Return (X, Y) of the center of cell containing provided text 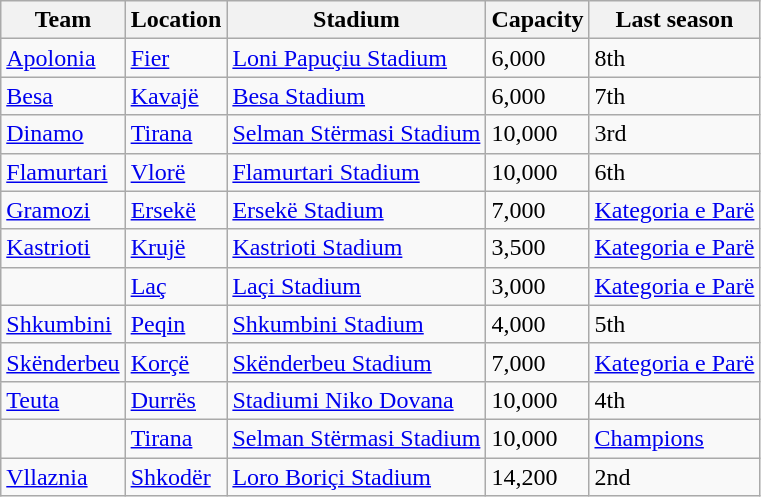
Location (176, 20)
Champions (674, 438)
Gramozi (63, 210)
Team (63, 20)
5th (674, 324)
Durrës (176, 400)
Peqin (176, 324)
Dinamo (63, 134)
Stadiumi Niko Dovana (356, 400)
Vlorë (176, 172)
Kastrioti (63, 248)
3,000 (538, 286)
Ersekë (176, 210)
Besa (63, 96)
Krujë (176, 248)
Flamurtari (63, 172)
Laçi Stadium (356, 286)
Shkumbini Stadium (356, 324)
3,500 (538, 248)
Korçë (176, 362)
Last season (674, 20)
Loro Boriçi Stadium (356, 477)
Apolonia (63, 58)
Vllaznia (63, 477)
Kavajë (176, 96)
Skënderbeu Stadium (356, 362)
3rd (674, 134)
4th (674, 400)
Kastrioti Stadium (356, 248)
2nd (674, 477)
Besa Stadium (356, 96)
Teuta (63, 400)
Flamurtari Stadium (356, 172)
4,000 (538, 324)
Shkodër (176, 477)
Skënderbeu (63, 362)
Ersekë Stadium (356, 210)
6th (674, 172)
14,200 (538, 477)
8th (674, 58)
Loni Papuçiu Stadium (356, 58)
Laç (176, 286)
Shkumbini (63, 324)
Stadium (356, 20)
Capacity (538, 20)
Fier (176, 58)
7th (674, 96)
